Find where the given text appears and provide that cell's center as [X, Y] coordinate. 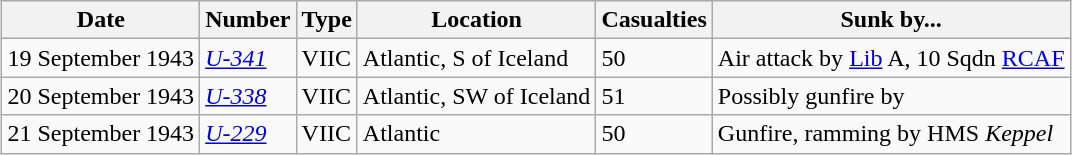
Atlantic [476, 134]
Possibly gunfire by [891, 96]
Number [248, 20]
Location [476, 20]
Air attack by Lib A, 10 Sqdn RCAF [891, 58]
Atlantic, SW of Iceland [476, 96]
51 [654, 96]
Casualties [654, 20]
20 September 1943 [101, 96]
Date [101, 20]
U-338 [248, 96]
19 September 1943 [101, 58]
U-229 [248, 134]
Gunfire, ramming by HMS Keppel [891, 134]
Atlantic, S of Iceland [476, 58]
Type [326, 20]
Sunk by... [891, 20]
U-341 [248, 58]
21 September 1943 [101, 134]
